Determine the [x, y] coordinate at the center of the cell enclosing the given text.  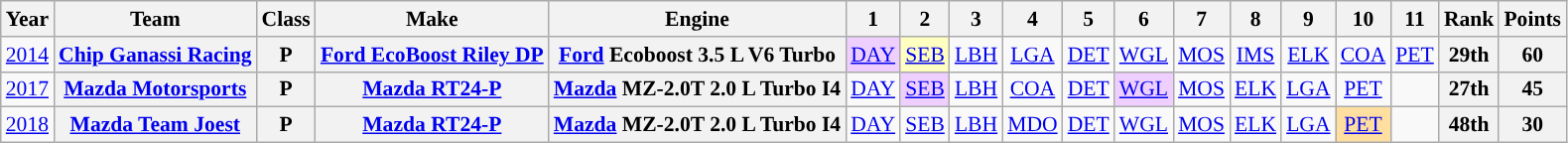
9 [1308, 19]
Points [1532, 19]
2017 [28, 89]
IMS [1255, 55]
10 [1364, 19]
1 [873, 19]
Chip Ganassi Racing [155, 55]
2014 [28, 55]
Ford Ecoboost 3.5 L V6 Turbo [697, 55]
2018 [28, 125]
Mazda Motorsports [155, 89]
2 [925, 19]
30 [1532, 125]
7 [1201, 19]
48th [1469, 125]
Year [28, 19]
Make [433, 19]
Ford EcoBoost Riley DP [433, 55]
60 [1532, 55]
Team [155, 19]
Class [286, 19]
Engine [697, 19]
3 [977, 19]
8 [1255, 19]
45 [1532, 89]
27th [1469, 89]
5 [1089, 19]
Rank [1469, 19]
4 [1032, 19]
Mazda Team Joest [155, 125]
11 [1415, 19]
MDO [1032, 125]
6 [1143, 19]
29th [1469, 55]
